Determine the (x, y) coordinate at the center of the cell enclosing the given text.  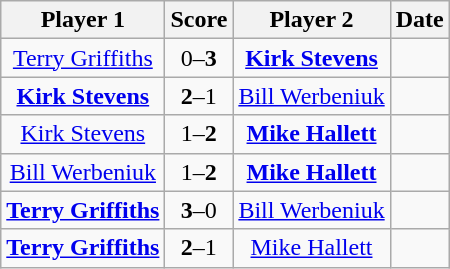
Date (420, 20)
3–0 (199, 210)
0–3 (199, 58)
Player 1 (83, 20)
Player 2 (312, 20)
Score (199, 20)
